Output the [x, y] coordinate of the center of the cell containing the given text.  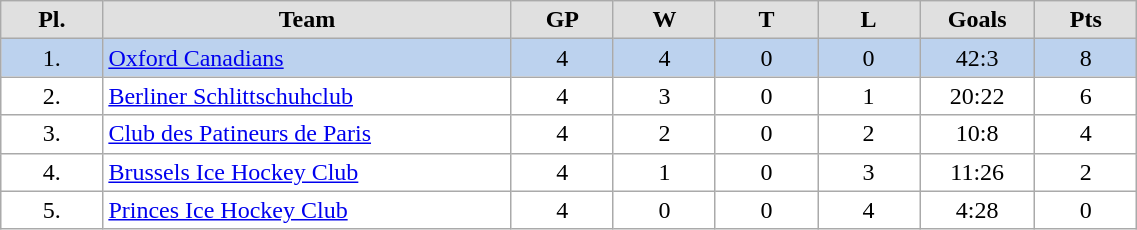
11:26 [978, 172]
Team [307, 20]
4:28 [978, 210]
Oxford Canadians [307, 58]
Goals [978, 20]
10:8 [978, 134]
L [869, 20]
5. [52, 210]
4. [52, 172]
20:22 [978, 96]
3. [52, 134]
GP [562, 20]
Princes Ice Hockey Club [307, 210]
42:3 [978, 58]
2. [52, 96]
Pl. [52, 20]
6 [1086, 96]
8 [1086, 58]
Brussels Ice Hockey Club [307, 172]
1. [52, 58]
W [664, 20]
Berliner Schlittschuhclub [307, 96]
T [766, 20]
Club des Patineurs de Paris [307, 134]
Pts [1086, 20]
